Return [X, Y] of the center of cell containing provided text 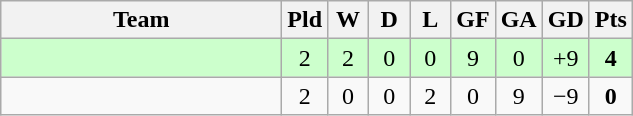
Pts [610, 20]
Pld [305, 20]
+9 [566, 58]
L [430, 20]
4 [610, 58]
D [390, 20]
GA [518, 20]
−9 [566, 96]
Team [142, 20]
GF [473, 20]
GD [566, 20]
W [348, 20]
